Return (x, y) of the center of cell containing provided text 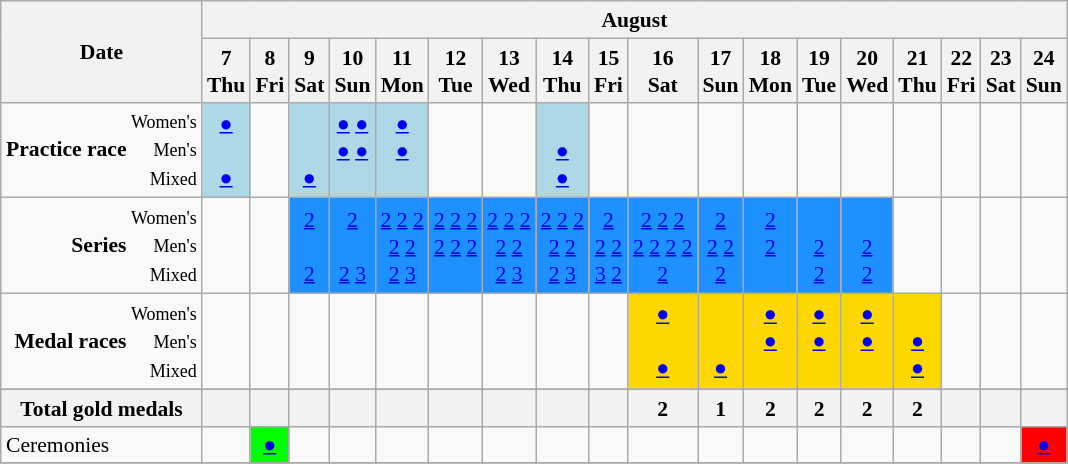
22Fri (962, 70)
Date (102, 52)
2 2 2 2 2 2 (456, 246)
10Sun (352, 70)
15Fri (608, 70)
13Wed (508, 70)
Women'sMedal races Men'sMixed (102, 341)
11Mon (402, 70)
23Sat (1001, 70)
16Sat (663, 70)
17Sun (721, 70)
August (634, 20)
Ceremonies (102, 444)
2 2 3 (352, 246)
21Thu (918, 70)
2 2 2 3 2 (608, 246)
Women'sSeries Men'sMixed (102, 246)
12Tue (456, 70)
1 (721, 408)
24Sun (1044, 70)
8Fri (270, 70)
● ● ● ● (352, 150)
7Thu (226, 70)
20Wed (867, 70)
2 2 2 2 2 2 2 2 (663, 246)
18Mon (770, 70)
14Thu (562, 70)
2 2 2 2 (721, 246)
19Tue (819, 70)
Total gold medals (102, 408)
Women'sPractice race Men'sMixed (102, 150)
9Sat (309, 70)
